Locate the cell with the specified text and output its (x, y) center coordinate. 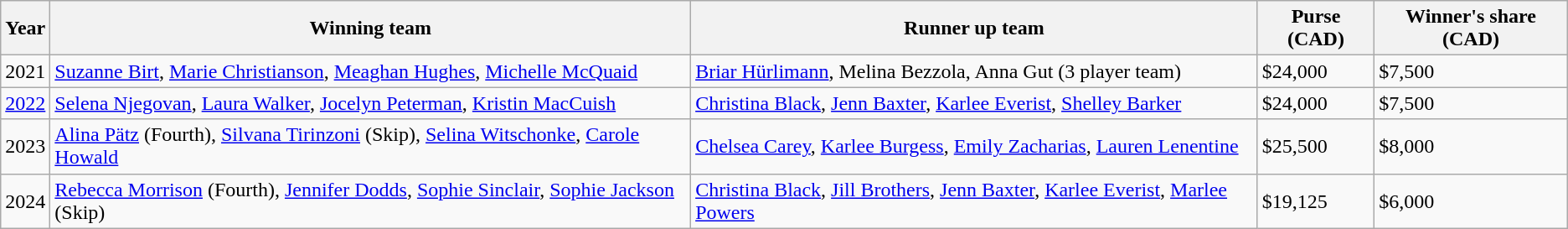
Christina Black, Jenn Baxter, Karlee Everist, Shelley Barker (975, 103)
Year (25, 29)
Chelsea Carey, Karlee Burgess, Emily Zacharias, Lauren Lenentine (975, 146)
$25,500 (1316, 146)
2021 (25, 71)
Rebecca Morrison (Fourth), Jennifer Dodds, Sophie Sinclair, Sophie Jackson (Skip) (370, 201)
2024 (25, 201)
$19,125 (1316, 201)
Purse (CAD) (1316, 29)
$6,000 (1471, 201)
2022 (25, 103)
Suzanne Birt, Marie Christianson, Meaghan Hughes, Michelle McQuaid (370, 71)
Winning team (370, 29)
Christina Black, Jill Brothers, Jenn Baxter, Karlee Everist, Marlee Powers (975, 201)
$8,000 (1471, 146)
Winner's share (CAD) (1471, 29)
Selena Njegovan, Laura Walker, Jocelyn Peterman, Kristin MacCuish (370, 103)
2023 (25, 146)
Briar Hürlimann, Melina Bezzola, Anna Gut (3 player team) (975, 71)
Alina Pätz (Fourth), Silvana Tirinzoni (Skip), Selina Witschonke, Carole Howald (370, 146)
Runner up team (975, 29)
